Return (X, Y) of the center of cell containing provided text 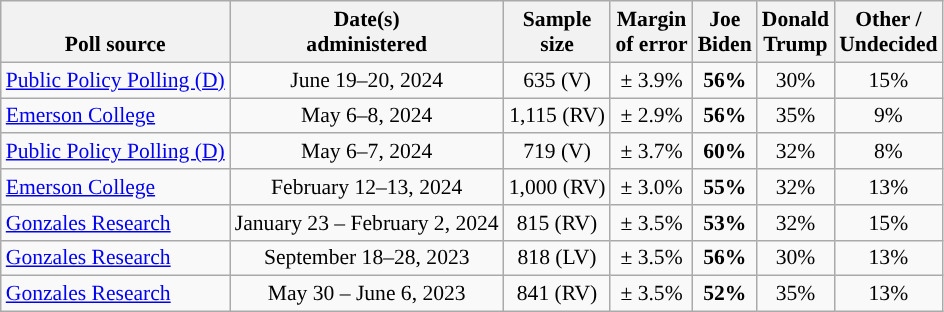
September 18–28, 2023 (367, 258)
May 6–7, 2024 (367, 152)
Poll source (116, 32)
Other /Undecided (888, 32)
818 (LV) (558, 258)
Date(s)administered (367, 32)
52% (725, 294)
February 12–13, 2024 (367, 187)
May 30 – June 6, 2023 (367, 294)
719 (V) (558, 152)
± 3.9% (651, 80)
841 (RV) (558, 294)
January 23 – February 2, 2024 (367, 223)
635 (V) (558, 80)
Marginof error (651, 32)
± 3.0% (651, 187)
55% (725, 187)
Samplesize (558, 32)
9% (888, 116)
JoeBiden (725, 32)
± 2.9% (651, 116)
60% (725, 152)
DonaldTrump (796, 32)
May 6–8, 2024 (367, 116)
8% (888, 152)
June 19–20, 2024 (367, 80)
1,000 (RV) (558, 187)
53% (725, 223)
± 3.7% (651, 152)
1,115 (RV) (558, 116)
815 (RV) (558, 223)
